Determine the [x, y] coordinate at the center of the cell enclosing the given text.  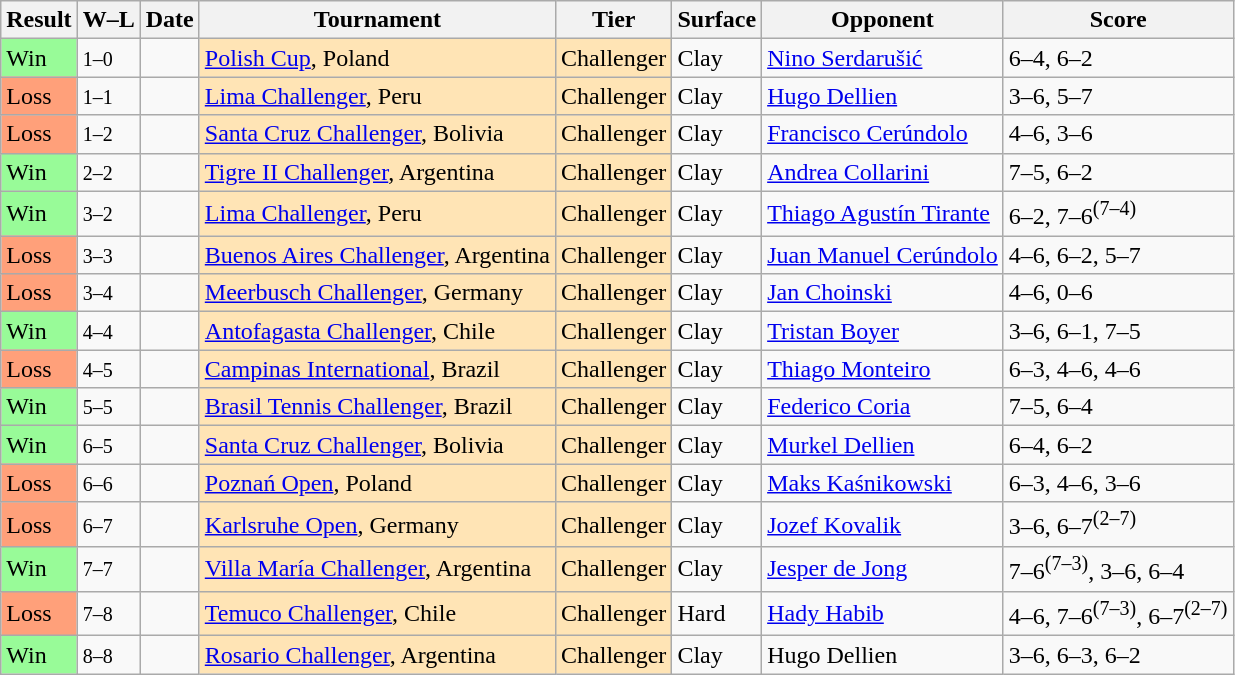
Tigre II Challenger, Argentina [377, 172]
4–6, 6–2, 5–7 [1118, 255]
Buenos Aires Challenger, Argentina [377, 255]
7–8 [108, 614]
3–6, 6–3, 6–2 [1118, 655]
Poznań Open, Poland [377, 483]
Result [39, 20]
Nino Serdarušić [883, 58]
6–3, 4–6, 4–6 [1118, 369]
Temuco Challenger, Chile [377, 614]
4–6, 0–6 [1118, 293]
4–6, 3–6 [1118, 134]
8–8 [108, 655]
3–2 [108, 214]
2–2 [108, 172]
1–1 [108, 96]
W–L [108, 20]
Federico Coria [883, 407]
Surface [717, 20]
Brasil Tennis Challenger, Brazil [377, 407]
Tier [614, 20]
Meerbusch Challenger, Germany [377, 293]
6–7 [108, 524]
Score [1118, 20]
7–5, 6–4 [1118, 407]
Villa María Challenger, Argentina [377, 570]
3–6, 6–1, 7–5 [1118, 331]
6–2, 7–6(7–4) [1118, 214]
Andrea Collarini [883, 172]
6–6 [108, 483]
7–7 [108, 570]
4–4 [108, 331]
Francisco Cerúndolo [883, 134]
Hard [717, 614]
Opponent [883, 20]
6–5 [108, 445]
7–6(7–3), 3–6, 6–4 [1118, 570]
3–6, 5–7 [1118, 96]
Maks Kaśnikowski [883, 483]
Jozef Kovalik [883, 524]
Hady Habib [883, 614]
Rosario Challenger, Argentina [377, 655]
Murkel Dellien [883, 445]
1–0 [108, 58]
Antofagasta Challenger, Chile [377, 331]
4–6, 7–6(7–3), 6–7(2–7) [1118, 614]
3–4 [108, 293]
Jan Choinski [883, 293]
4–5 [108, 369]
Campinas International, Brazil [377, 369]
Thiago Agustín Tirante [883, 214]
1–2 [108, 134]
Tristan Boyer [883, 331]
6–3, 4–6, 3–6 [1118, 483]
Jesper de Jong [883, 570]
5–5 [108, 407]
7–5, 6–2 [1118, 172]
Thiago Monteiro [883, 369]
3–6, 6–7(2–7) [1118, 524]
Polish Cup, Poland [377, 58]
Juan Manuel Cerúndolo [883, 255]
Tournament [377, 20]
Karlsruhe Open, Germany [377, 524]
Date [170, 20]
3–3 [108, 255]
